Return the (x, y) coordinate for the center point of the cell that contains the specified text.  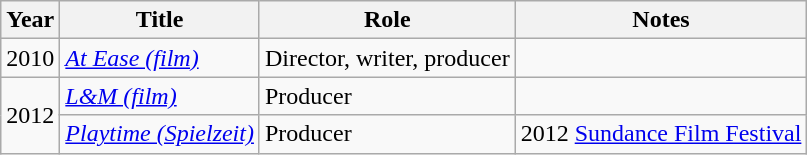
Title (160, 20)
At Ease (film) (160, 58)
Playtime (Spielzeit) (160, 134)
Director, writer, producer (387, 58)
2012 Sundance Film Festival (661, 134)
Role (387, 20)
L&M (film) (160, 96)
2010 (30, 58)
Notes (661, 20)
2012 (30, 115)
Year (30, 20)
